Determine the [X, Y] coordinate at the center of the cell enclosing the given text.  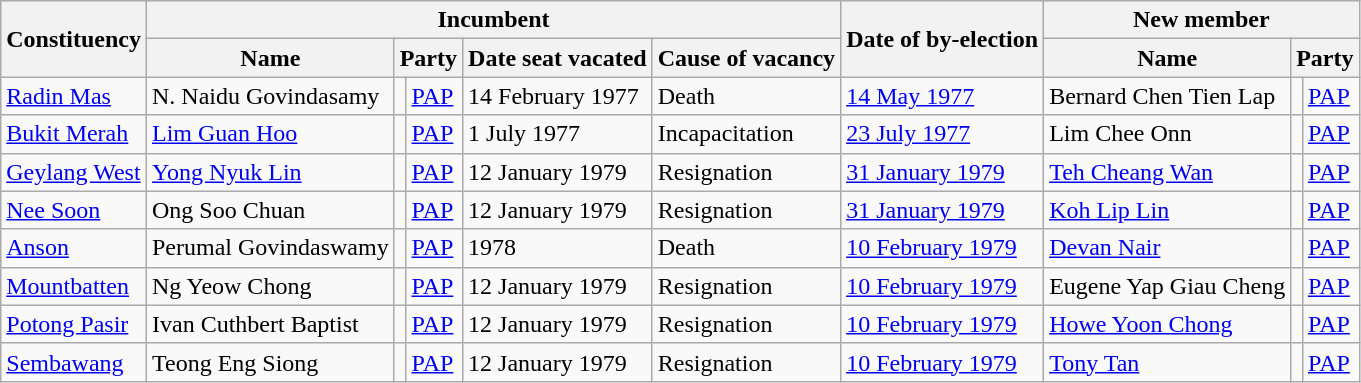
Koh Lip Lin [1168, 210]
N. Naidu Govindasamy [270, 96]
Ong Soo Chuan [270, 210]
Anson [74, 248]
Teh Cheang Wan [1168, 172]
Mountbatten [74, 286]
Perumal Govindaswamy [270, 248]
Howe Yoon Chong [1168, 324]
New member [1202, 20]
Eugene Yap Giau Cheng [1168, 286]
Nee Soon [74, 210]
Lim Guan Hoo [270, 134]
23 July 1977 [942, 134]
Yong Nyuk Lin [270, 172]
Ng Yeow Chong [270, 286]
Ivan Cuthbert Baptist [270, 324]
Tony Tan [1168, 362]
Radin Mas [74, 96]
Date of by-election [942, 39]
Potong Pasir [74, 324]
Cause of vacancy [746, 58]
Teong Eng Siong [270, 362]
14 February 1977 [558, 96]
Bernard Chen Tien Lap [1168, 96]
Geylang West [74, 172]
Date seat vacated [558, 58]
14 May 1977 [942, 96]
Lim Chee Onn [1168, 134]
Bukit Merah [74, 134]
Constituency [74, 39]
Devan Nair [1168, 248]
Sembawang [74, 362]
Incapacitation [746, 134]
Incumbent [493, 20]
1978 [558, 248]
1 July 1977 [558, 134]
